Find where the given text appears and provide that cell's center as (x, y) coordinate. 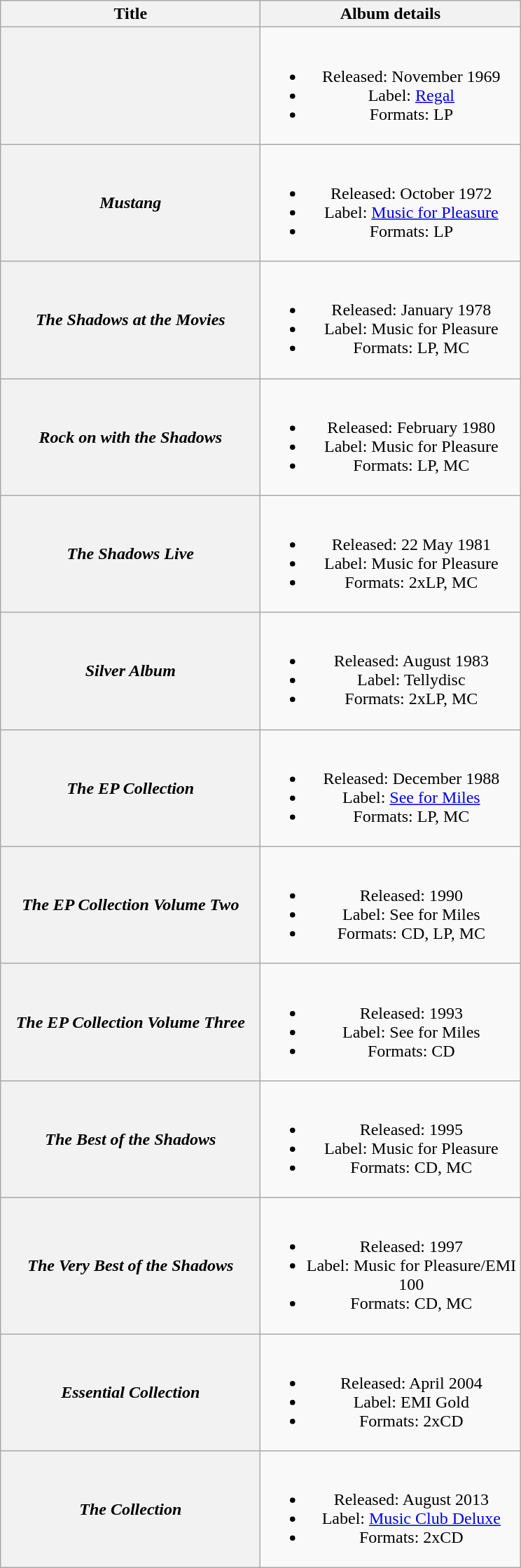
The EP Collection Volume Two (130, 905)
Released: 1997Label: Music for Pleasure/EMI 100Formats: CD, MC (391, 1265)
The Shadows Live (130, 553)
Mustang (130, 203)
The Best of the Shadows (130, 1139)
Silver Album (130, 671)
Released: November 1969Label: RegalFormats: LP (391, 85)
The EP Collection (130, 788)
Released: 1995Label: Music for PleasureFormats: CD, MC (391, 1139)
Released: December 1988Label: See for MilesFormats: LP, MC (391, 788)
Released: October 1972Label: Music for PleasureFormats: LP (391, 203)
Essential Collection (130, 1393)
The Collection (130, 1509)
Released: February 1980Label: Music for PleasureFormats: LP, MC (391, 437)
The Very Best of the Shadows (130, 1265)
The EP Collection Volume Three (130, 1022)
Released: 1993Label: See for MilesFormats: CD (391, 1022)
Album details (391, 14)
Title (130, 14)
Released: April 2004Label: EMI GoldFormats: 2xCD (391, 1393)
The Shadows at the Movies (130, 319)
Released: August 2013Label: Music Club DeluxeFormats: 2xCD (391, 1509)
Released: August 1983Label: TellydiscFormats: 2xLP, MC (391, 671)
Rock on with the Shadows (130, 437)
Released: 22 May 1981Label: Music for PleasureFormats: 2xLP, MC (391, 553)
Released: 1990Label: See for MilesFormats: CD, LP, MC (391, 905)
Released: January 1978Label: Music for PleasureFormats: LP, MC (391, 319)
